Search for the cell housing the specified text and yield its [X, Y] center coordinate. 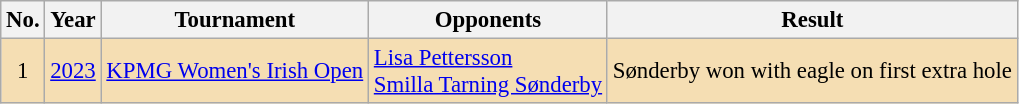
Tournament [234, 20]
Lisa Pettersson Smilla Tarning Sønderby [488, 72]
1 [23, 72]
Opponents [488, 20]
Sønderby won with eagle on first extra hole [812, 72]
KPMG Women's Irish Open [234, 72]
2023 [73, 72]
No. [23, 20]
Year [73, 20]
Result [812, 20]
